Provide the [X, Y] coordinate of the cell's center where the given text is located.  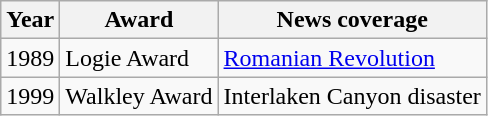
1999 [30, 96]
News coverage [352, 20]
1989 [30, 58]
Award [139, 20]
Year [30, 20]
Logie Award [139, 58]
Walkley Award [139, 96]
Interlaken Canyon disaster [352, 96]
Romanian Revolution [352, 58]
